Output the (x, y) coordinate of the center of the cell containing the given text.  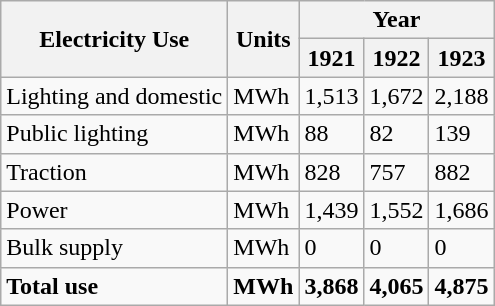
1921 (332, 58)
1922 (396, 58)
2,188 (462, 96)
139 (462, 134)
Electricity Use (114, 39)
Public lighting (114, 134)
82 (396, 134)
1,513 (332, 96)
Units (264, 39)
1,686 (462, 210)
828 (332, 172)
757 (396, 172)
Traction (114, 172)
Total use (114, 286)
882 (462, 172)
1,439 (332, 210)
Bulk supply (114, 248)
1,672 (396, 96)
4,875 (462, 286)
Power (114, 210)
1,552 (396, 210)
4,065 (396, 286)
Lighting and domestic (114, 96)
1923 (462, 58)
3,868 (332, 286)
88 (332, 134)
Year (396, 20)
